For the text-containing cell, return its midpoint in [X, Y] coordinate format. 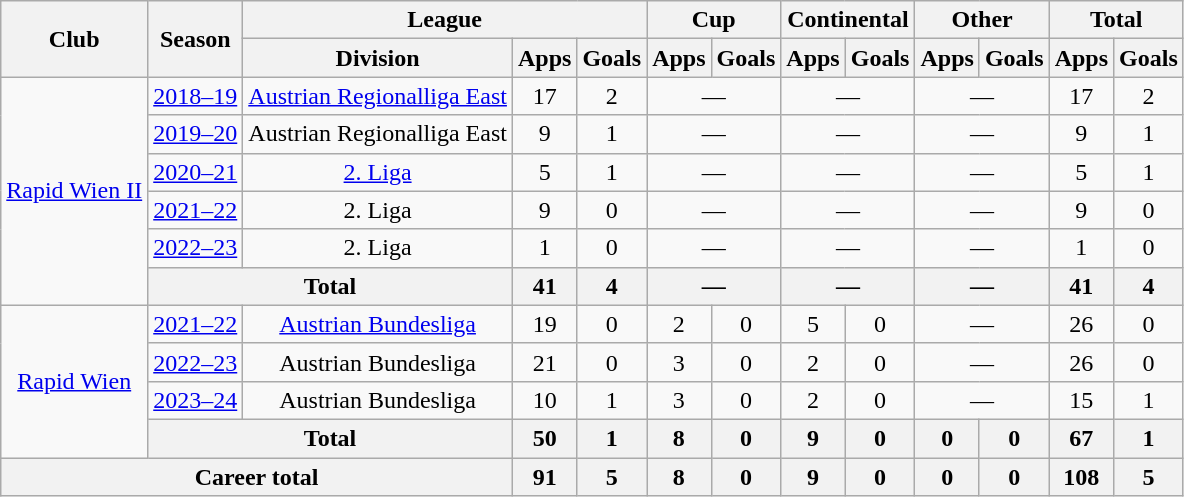
Other [982, 20]
10 [544, 400]
15 [1081, 400]
2018–19 [196, 96]
League [445, 20]
2019–20 [196, 134]
108 [1081, 477]
67 [1081, 438]
Rapid Wien II [74, 191]
Career total [257, 477]
Cup [714, 20]
Club [74, 39]
91 [544, 477]
50 [544, 438]
2023–24 [196, 400]
Rapid Wien [74, 381]
Division [378, 58]
Season [196, 39]
Continental [848, 20]
19 [544, 324]
21 [544, 362]
2020–21 [196, 172]
